Determine the (x, y) coordinate at the center of the cell enclosing the given text.  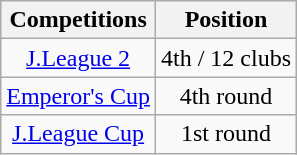
Competitions (78, 20)
1st round (226, 134)
4th / 12 clubs (226, 58)
J.League Cup (78, 134)
Emperor's Cup (78, 96)
4th round (226, 96)
J.League 2 (78, 58)
Position (226, 20)
